Extract the [X, Y] coordinate from the center of the cell holding the provided text.  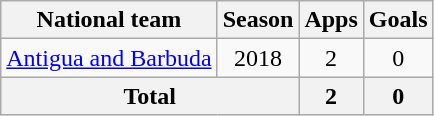
Antigua and Barbuda [109, 58]
Season [258, 20]
Total [150, 96]
2018 [258, 58]
Goals [398, 20]
Apps [331, 20]
National team [109, 20]
